Detect which cell encompasses the target text, then output its [x, y] center coordinate. 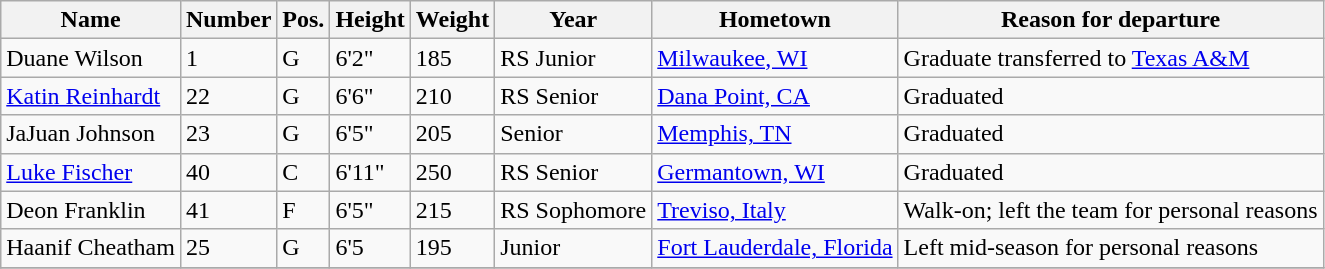
Junior [574, 248]
Treviso, Italy [775, 210]
Katin Reinhardt [91, 96]
210 [452, 96]
Graduate transferred to Texas A&M [1110, 58]
Deon Franklin [91, 210]
Year [574, 20]
C [304, 172]
6'6" [370, 96]
Dana Point, CA [775, 96]
1 [228, 58]
Luke Fischer [91, 172]
6'11" [370, 172]
RS Sophomore [574, 210]
JaJuan Johnson [91, 134]
Hometown [775, 20]
Name [91, 20]
205 [452, 134]
Reason for departure [1110, 20]
6'5 [370, 248]
Height [370, 20]
Fort Lauderdale, Florida [775, 248]
Left mid-season for personal reasons [1110, 248]
Germantown, WI [775, 172]
185 [452, 58]
Haanif Cheatham [91, 248]
40 [228, 172]
195 [452, 248]
41 [228, 210]
22 [228, 96]
23 [228, 134]
Milwaukee, WI [775, 58]
Senior [574, 134]
250 [452, 172]
Number [228, 20]
215 [452, 210]
RS Junior [574, 58]
Memphis, TN [775, 134]
25 [228, 248]
Walk-on; left the team for personal reasons [1110, 210]
Pos. [304, 20]
Weight [452, 20]
F [304, 210]
Duane Wilson [91, 58]
6'2" [370, 58]
